Output the (x, y) coordinate of the center of the cell containing the given text.  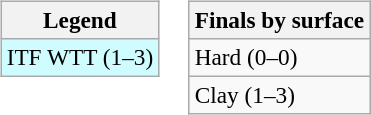
Finals by surface (279, 20)
ITF WTT (1–3) (80, 57)
Clay (1–3) (279, 95)
Hard (0–0) (279, 57)
Legend (80, 20)
